Pinpoint the cell where the given text exists, returning its (X, Y) midpoint coordinate. 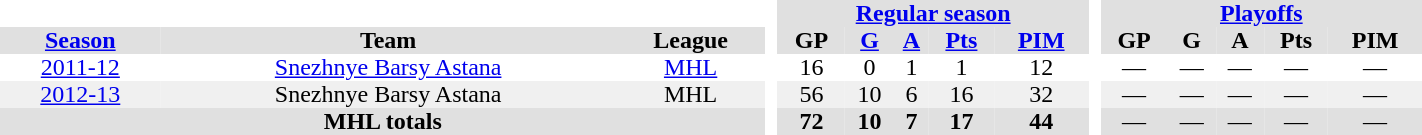
32 (1042, 94)
2011-12 (80, 68)
44 (1042, 122)
0 (870, 68)
72 (812, 122)
Team (388, 40)
Playoffs (1262, 14)
7 (912, 122)
Season (80, 40)
12 (1042, 68)
League (691, 40)
Regular season (934, 14)
6 (912, 94)
MHL totals (383, 122)
2012-13 (80, 94)
17 (962, 122)
56 (812, 94)
